Provide the (x, y) coordinate of the cell's center where the given text is located.  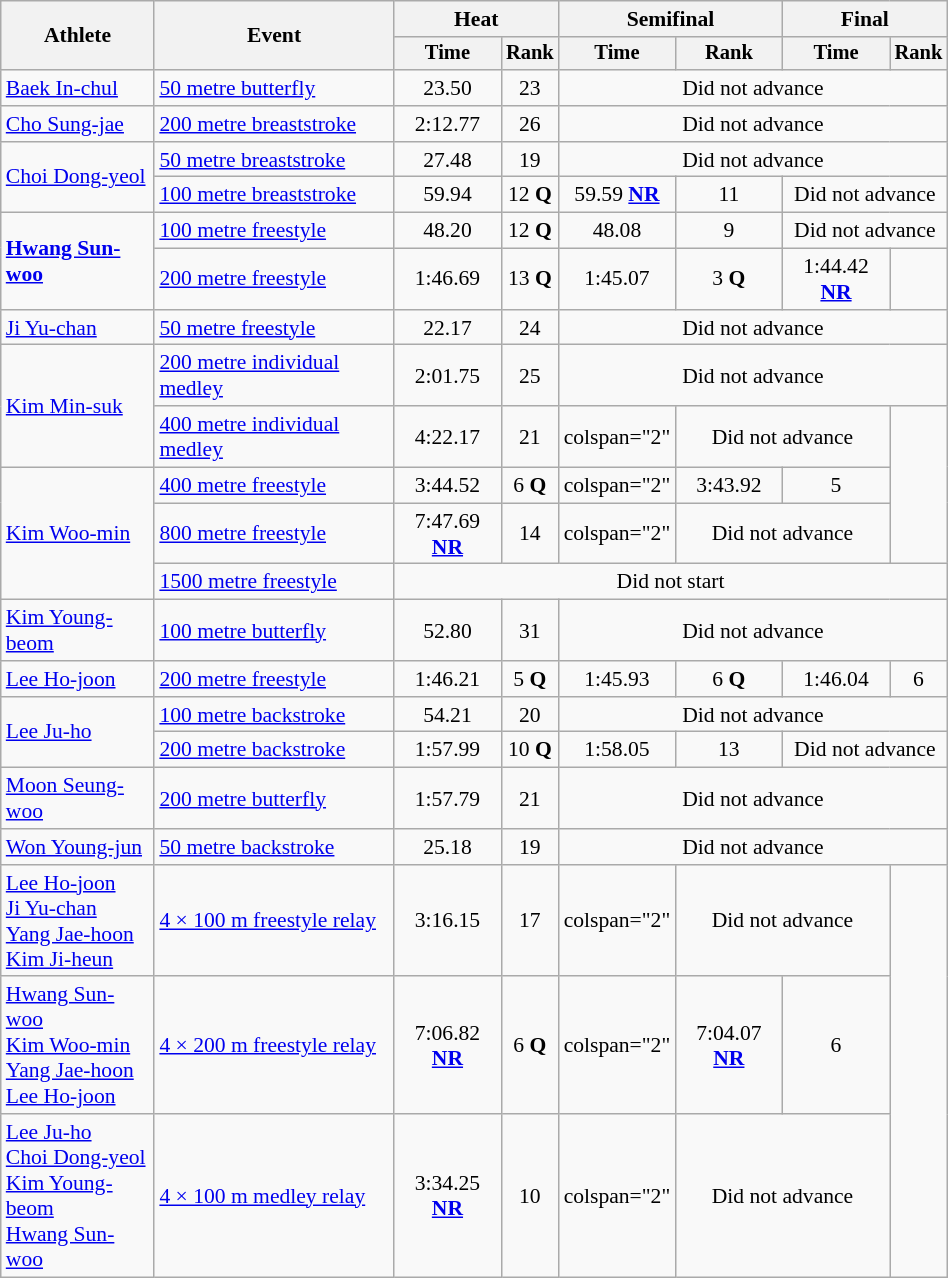
10 Q (530, 750)
Moon Seung-woo (78, 798)
4 × 200 m freestyle relay (274, 1046)
1:45.07 (618, 280)
1:57.79 (448, 798)
2:01.75 (448, 376)
Lee Ho-joon Ji Yu-chan Yang Jae-hoon Kim Ji-heun (78, 921)
22.17 (448, 328)
1:46.69 (448, 280)
3:44.52 (448, 486)
Kim Young-beom (78, 630)
4 × 100 m freestyle relay (274, 921)
Ji Yu-chan (78, 328)
25 (530, 376)
Lee Ju-hoChoi Dong-yeol Kim Young-beom Hwang Sun-woo (78, 1196)
7:06.82 NR (448, 1046)
5 Q (530, 679)
Final (864, 19)
27.48 (448, 160)
1:44.42 NR (836, 280)
3 Q (728, 280)
59.59 NR (618, 195)
1:46.21 (448, 679)
48.08 (618, 231)
23 (530, 88)
Athlete (78, 36)
14 (530, 534)
50 metre freestyle (274, 328)
7:04.07 NR (728, 1046)
1:57.99 (448, 750)
200 metre breaststroke (274, 124)
50 metre breaststroke (274, 160)
17 (530, 921)
3:16.15 (448, 921)
4 × 100 m medley relay (274, 1196)
4:22.17 (448, 436)
5 (836, 486)
Lee Ju-ho (78, 732)
31 (530, 630)
10 (530, 1196)
26 (530, 124)
Baek In-chul (78, 88)
Choi Dong-yeol (78, 178)
Kim Woo-min (78, 534)
59.94 (448, 195)
3:34.25 NR (448, 1196)
Won Young-jun (78, 847)
54.21 (448, 715)
1:45.93 (618, 679)
Lee Ho-joon (78, 679)
2:12.77 (448, 124)
200 metre individual medley (274, 376)
7:47.69 NR (448, 534)
Event (274, 36)
25.18 (448, 847)
1500 metre freestyle (274, 582)
Hwang Sun-wooKim Woo-minYang Jae-hoon Lee Ho-joon (78, 1046)
Hwang Sun-woo (78, 262)
100 metre breaststroke (274, 195)
13 Q (530, 280)
Did not start (670, 582)
3:43.92 (728, 486)
52.80 (448, 630)
50 metre backstroke (274, 847)
23.50 (448, 88)
48.20 (448, 231)
200 metre butterfly (274, 798)
400 metre individual medley (274, 436)
Heat (476, 19)
100 metre backstroke (274, 715)
Kim Min-suk (78, 406)
9 (728, 231)
50 metre butterfly (274, 88)
11 (728, 195)
400 metre freestyle (274, 486)
20 (530, 715)
800 metre freestyle (274, 534)
13 (728, 750)
200 metre backstroke (274, 750)
Cho Sung-jae (78, 124)
100 metre butterfly (274, 630)
1:58.05 (618, 750)
24 (530, 328)
1:46.04 (836, 679)
100 metre freestyle (274, 231)
Semifinal (671, 19)
